Output the (x, y) coordinate of the center of the cell containing the given text.  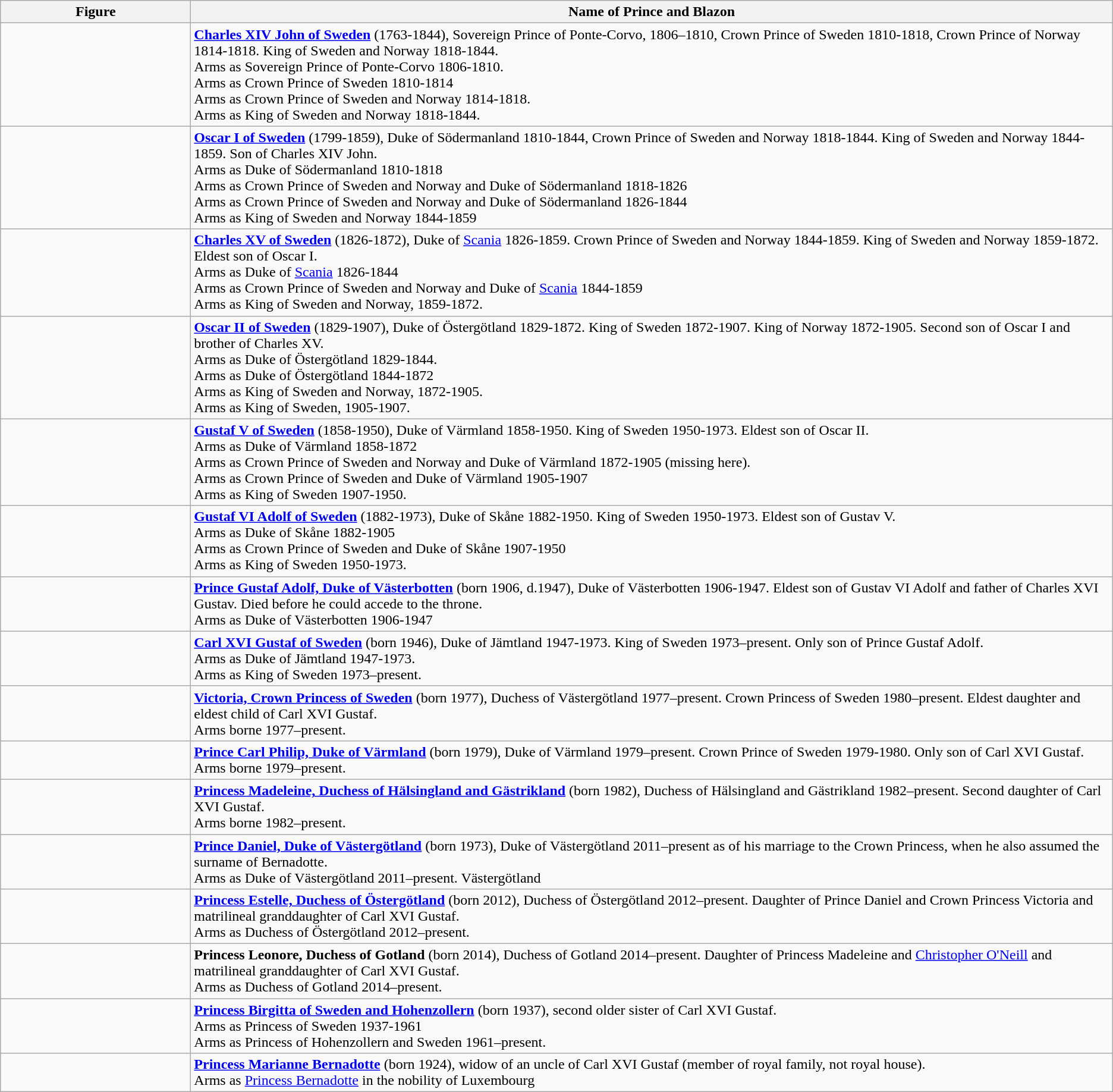
Figure (96, 12)
Name of Prince and Blazon (652, 12)
